Search for the cell housing the specified text and yield its [X, Y] center coordinate. 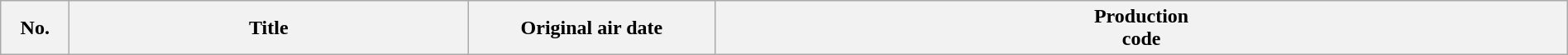
Title [269, 28]
Productioncode [1141, 28]
No. [35, 28]
Original air date [592, 28]
